Determine the [X, Y] coordinate at the center of the cell enclosing the given text.  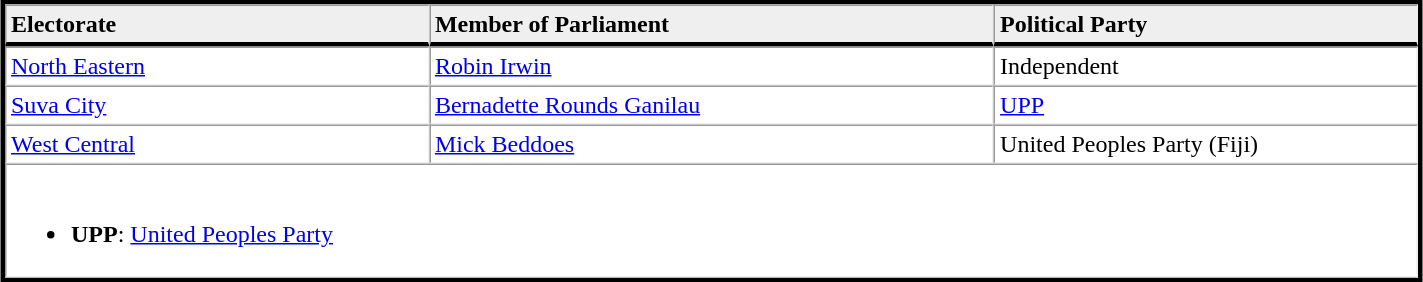
United Peoples Party (Fiji) [1206, 144]
Electorate [217, 25]
UPP: United Peoples Party [712, 221]
North Eastern [217, 66]
Member of Parliament [712, 25]
Bernadette Rounds Ganilau [712, 106]
Independent [1206, 66]
West Central [217, 144]
Political Party [1206, 25]
UPP [1206, 106]
Mick Beddoes [712, 144]
Robin Irwin [712, 66]
Suva City [217, 106]
